Extract the [X, Y] coordinate from the center of the cell holding the provided text.  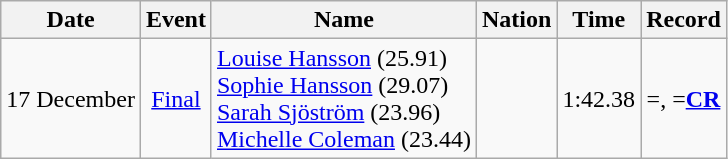
Record [684, 20]
Time [599, 20]
Final [176, 98]
17 December [71, 98]
Event [176, 20]
Louise Hansson (25.91)Sophie Hansson (29.07)Sarah Sjöström (23.96)Michelle Coleman (23.44) [344, 98]
Nation [516, 20]
Name [344, 20]
=, =CR [684, 98]
1:42.38 [599, 98]
Date [71, 20]
